Return [x, y] of the center of cell containing provided text 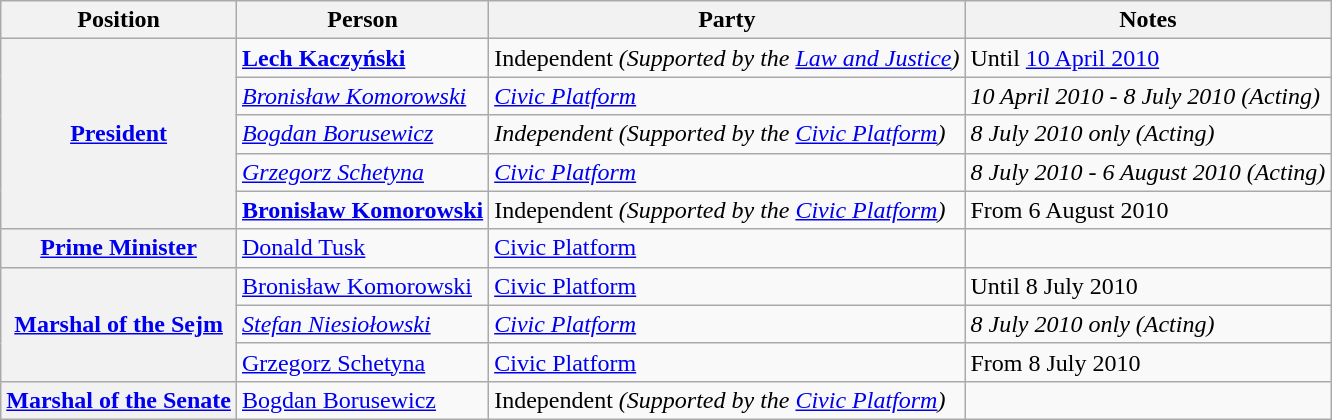
Stefan Niesiołowski [362, 324]
Party [727, 20]
Donald Tusk [362, 248]
Independent (Supported by the Law and Justice) [727, 58]
From 6 August 2010 [1148, 210]
10 April 2010 - 8 July 2010 (Acting) [1148, 96]
Marshal of the Senate [119, 400]
Position [119, 20]
Person [362, 20]
Until 10 April 2010 [1148, 58]
8 July 2010 - 6 August 2010 (Acting) [1148, 172]
President [119, 134]
Notes [1148, 20]
Marshal of the Sejm [119, 324]
Prime Minister [119, 248]
Lech Kaczyński [362, 58]
Until 8 July 2010 [1148, 286]
From 8 July 2010 [1148, 362]
